Output the (x, y) coordinate of the center of the cell containing the given text.  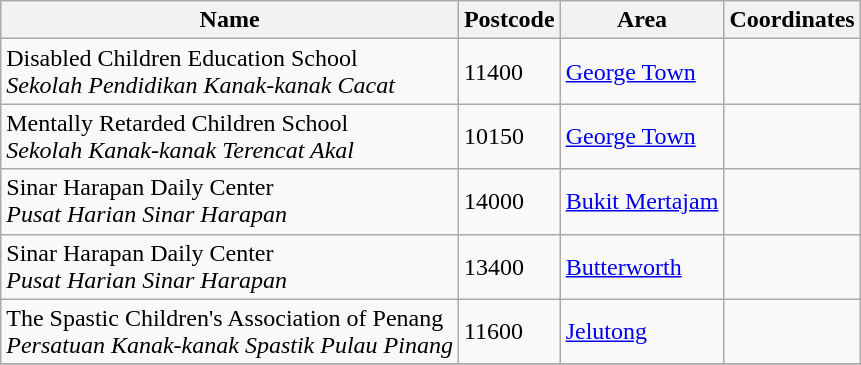
Jelutong (642, 332)
13400 (509, 266)
Name (230, 20)
14000 (509, 202)
11600 (509, 332)
11400 (509, 72)
The Spastic Children's Association of PenangPersatuan Kanak-kanak Spastik Pulau Pinang (230, 332)
Postcode (509, 20)
Disabled Children Education SchoolSekolah Pendidikan Kanak-kanak Cacat (230, 72)
Bukit Mertajam (642, 202)
Coordinates (792, 20)
Mentally Retarded Children SchoolSekolah Kanak-kanak Terencat Akal (230, 136)
Area (642, 20)
Butterworth (642, 266)
10150 (509, 136)
